Find where the given text appears and provide that cell's center as [x, y] coordinate. 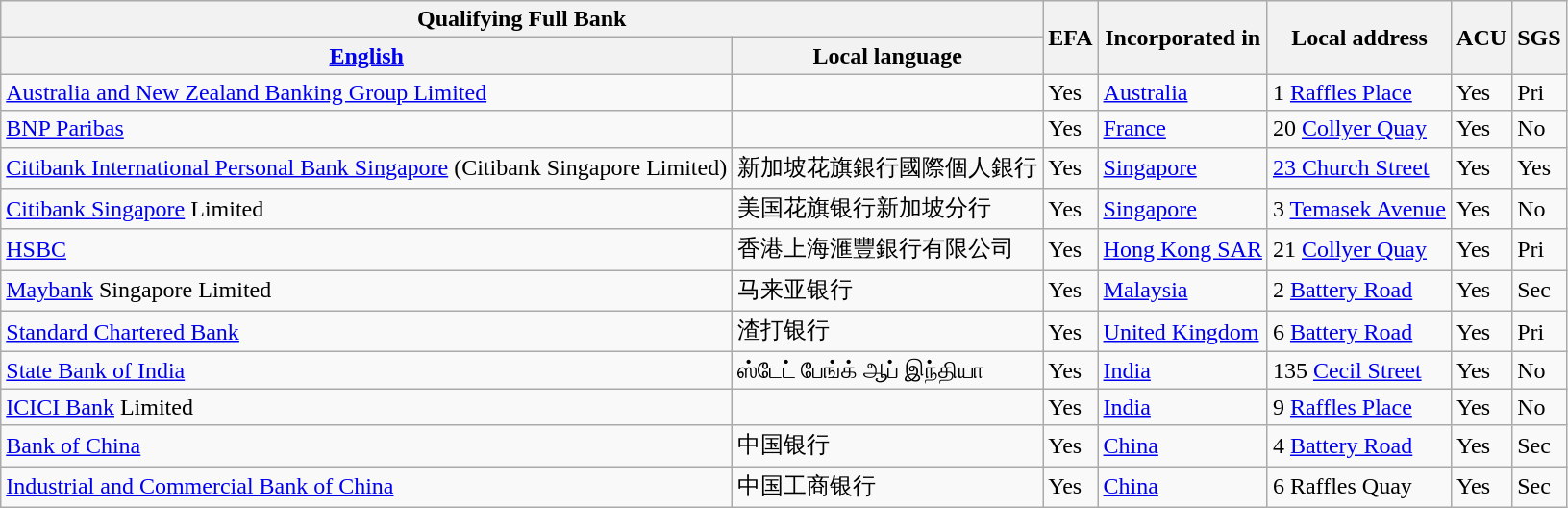
Industrial and Commercial Bank of China [367, 487]
Bank of China [367, 446]
ஸ்டேட் பேங்க் ஆப் இந்தியா [888, 370]
Citibank Singapore Limited [367, 210]
Australia and New Zealand Banking Group Limited [367, 92]
France [1182, 129]
Incorporated in [1182, 38]
BNP Paribas [367, 129]
ACU [1482, 38]
Qualifying Full Bank [522, 19]
1 Raffles Place [1359, 92]
United Kingdom [1182, 331]
新加坡花旗銀行國際個人銀行 [888, 167]
EFA [1071, 38]
渣打银行 [888, 331]
21 Collyer Quay [1359, 250]
Citibank International Personal Bank Singapore (Citibank Singapore Limited) [367, 167]
Australia [1182, 92]
ICICI Bank Limited [367, 407]
Local language [888, 56]
Maybank Singapore Limited [367, 291]
135 Cecil Street [1359, 370]
20 Collyer Quay [1359, 129]
9 Raffles Place [1359, 407]
23 Church Street [1359, 167]
6 Battery Road [1359, 331]
中国工商银行 [888, 487]
4 Battery Road [1359, 446]
3 Temasek Avenue [1359, 210]
HSBC [367, 250]
2 Battery Road [1359, 291]
Standard Chartered Bank [367, 331]
美国花旗银行新加坡分行 [888, 210]
马来亚银行 [888, 291]
6 Raffles Quay [1359, 487]
State Bank of India [367, 370]
SGS [1539, 38]
香港上海滙豐銀行有限公司 [888, 250]
Local address [1359, 38]
中国银行 [888, 446]
Malaysia [1182, 291]
Hong Kong SAR [1182, 250]
English [367, 56]
